Find where the given text appears and provide that cell's center as [X, Y] coordinate. 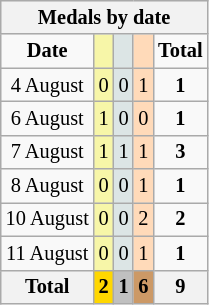
Medals by date [104, 17]
Date [48, 51]
6 [143, 287]
6 August [48, 118]
11 August [48, 253]
4 August [48, 85]
3 [180, 152]
10 August [48, 219]
8 August [48, 186]
7 August [48, 152]
9 [180, 287]
